From the cell containing the given text, extract its center point as [X, Y] coordinate. 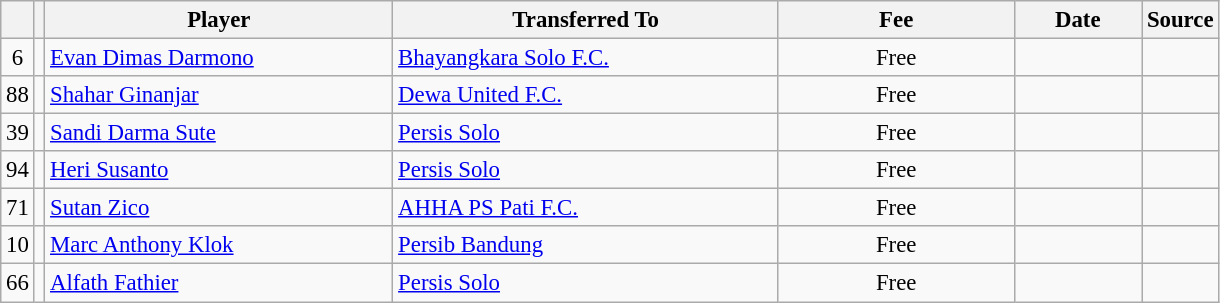
Bhayangkara Solo F.C. [586, 58]
88 [18, 95]
71 [18, 208]
Persib Bandung [586, 245]
39 [18, 133]
Transferred To [586, 20]
Date [1078, 20]
Player [219, 20]
10 [18, 245]
Alfath Fathier [219, 283]
Heri Susanto [219, 170]
Dewa United F.C. [586, 95]
94 [18, 170]
Sutan Zico [219, 208]
Evan Dimas Darmono [219, 58]
Fee [896, 20]
Marc Anthony Klok [219, 245]
Shahar Ginanjar [219, 95]
Source [1180, 20]
66 [18, 283]
AHHA PS Pati F.C. [586, 208]
6 [18, 58]
Sandi Darma Sute [219, 133]
